Locate the cell with the specified text and output its [x, y] center coordinate. 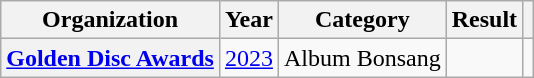
Result [484, 20]
Year [248, 20]
2023 [248, 58]
Organization [110, 20]
Category [362, 20]
Golden Disc Awards [110, 58]
Album Bonsang [362, 58]
